Return the [x, y] coordinate for the center point of the cell that contains the specified text.  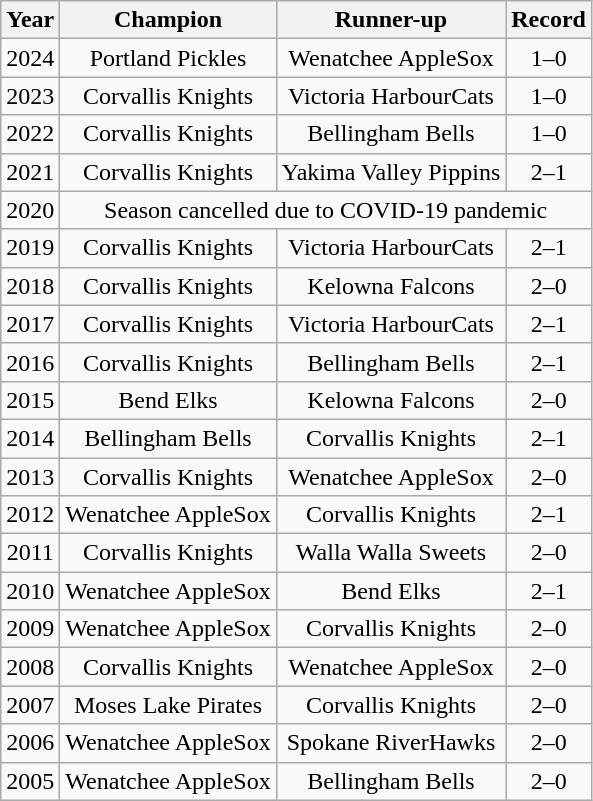
Portland Pickles [168, 58]
Record [549, 20]
2019 [30, 248]
2016 [30, 362]
Champion [168, 20]
2008 [30, 667]
Moses Lake Pirates [168, 705]
2011 [30, 553]
2013 [30, 477]
Year [30, 20]
2018 [30, 286]
Season cancelled due to COVID-19 pandemic [326, 210]
2006 [30, 743]
Spokane RiverHawks [391, 743]
2010 [30, 591]
2024 [30, 58]
2021 [30, 172]
2022 [30, 134]
2017 [30, 324]
2014 [30, 438]
2023 [30, 96]
2009 [30, 629]
2012 [30, 515]
2005 [30, 781]
Walla Walla Sweets [391, 553]
2020 [30, 210]
Yakima Valley Pippins [391, 172]
Runner-up [391, 20]
2007 [30, 705]
2015 [30, 400]
